Extract the (x, y) coordinate from the center of the cell holding the provided text.  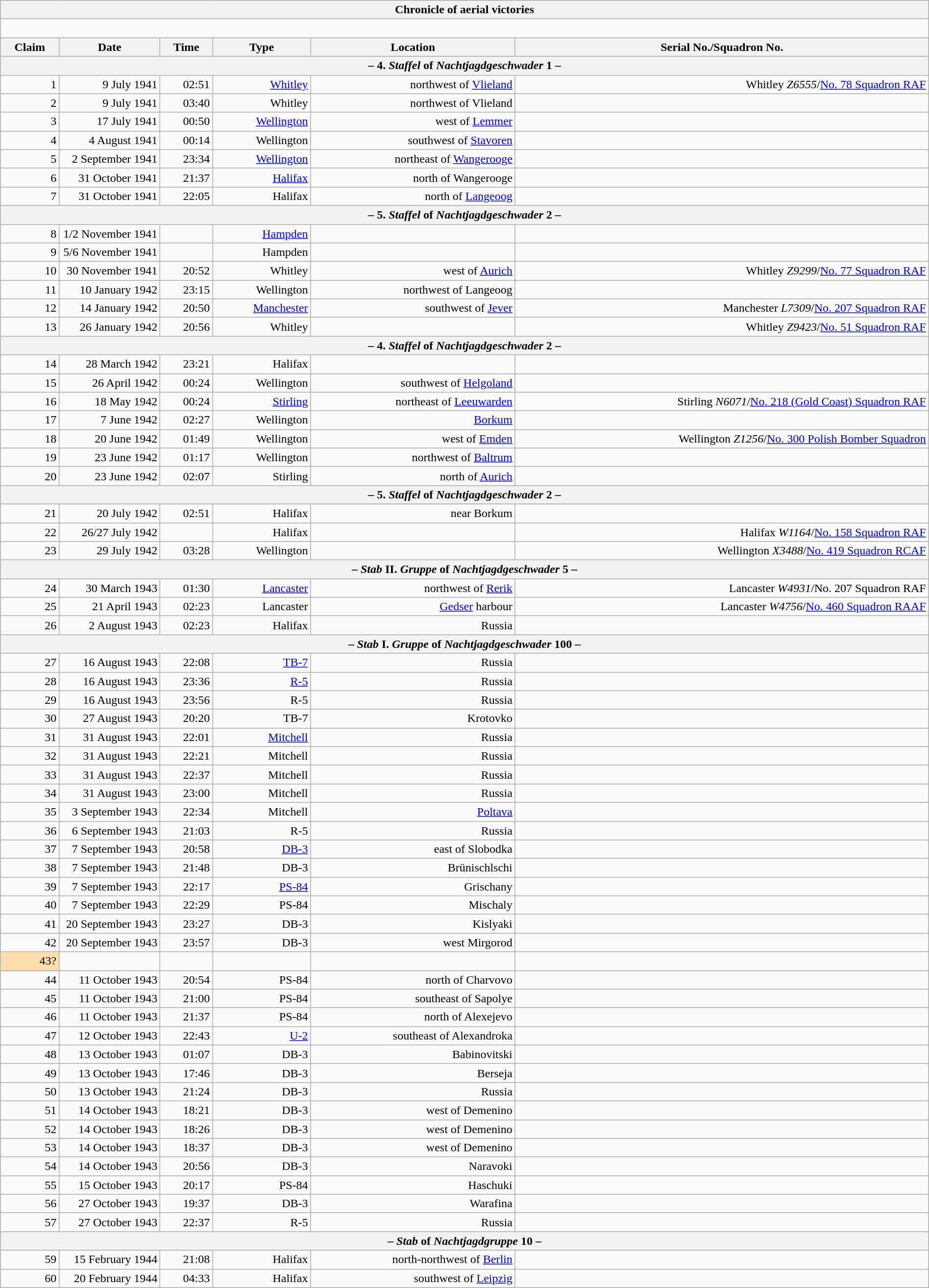
– 4. Staffel of Nachtjagdgeschwader 1 – (464, 66)
48 (30, 1054)
– Stab I. Gruppe of Nachtjagdgeschwader 100 – (464, 644)
19:37 (186, 1204)
22:21 (186, 756)
22:01 (186, 737)
Location (413, 47)
20:20 (186, 718)
northwest of Langeoog (413, 290)
Type (262, 47)
2 (30, 103)
22:34 (186, 812)
Claim (30, 47)
Whitley Z9423/No. 51 Squadron RAF (722, 327)
Gedser harbour (413, 607)
21 (30, 513)
56 (30, 1204)
4 August 1941 (110, 140)
14 (30, 364)
Mischaly (413, 905)
47 (30, 1036)
Naravoki (413, 1166)
37 (30, 849)
15 October 1943 (110, 1185)
39 (30, 887)
Stirling N6071/No. 218 (Gold Coast) Squadron RAF (722, 401)
22:29 (186, 905)
20:58 (186, 849)
22:43 (186, 1036)
north of Wangerooge (413, 177)
01:49 (186, 439)
40 (30, 905)
Warafina (413, 1204)
southwest of Helgoland (413, 383)
29 (30, 700)
Whitley Z6555/No. 78 Squadron RAF (722, 84)
7 June 1942 (110, 420)
20:54 (186, 980)
Manchester L7309/No. 207 Squadron RAF (722, 308)
00:50 (186, 122)
– 4. Staffel of Nachtjagdgeschwader 2 – (464, 346)
southeast of Sapolye (413, 998)
22 (30, 532)
33 (30, 774)
22:05 (186, 196)
20 July 1942 (110, 513)
near Borkum (413, 513)
23 (30, 551)
Wellington Z1256/No. 300 Polish Bomber Squadron (722, 439)
southwest of Stavoren (413, 140)
22:08 (186, 663)
west of Emden (413, 439)
27 August 1943 (110, 718)
9 (30, 252)
1/2 November 1941 (110, 234)
38 (30, 868)
Poltava (413, 812)
7 (30, 196)
25 (30, 607)
21:48 (186, 868)
– Stab of Nachtjagdgruppe 10 – (464, 1241)
03:40 (186, 103)
02:07 (186, 476)
Babinovitski (413, 1054)
21 April 1943 (110, 607)
18:26 (186, 1129)
west of Lemmer (413, 122)
26/27 July 1942 (110, 532)
51 (30, 1110)
04:33 (186, 1278)
east of Slobodka (413, 849)
southeast of Alexandroka (413, 1036)
Date (110, 47)
north-northwest of Berlin (413, 1260)
44 (30, 980)
12 October 1943 (110, 1036)
11 (30, 290)
Wellington X3488/No. 419 Squadron RCAF (722, 551)
southwest of Leipzig (413, 1278)
30 March 1943 (110, 588)
23:36 (186, 681)
18:37 (186, 1148)
20:50 (186, 308)
42 (30, 942)
23:34 (186, 159)
20 June 1942 (110, 439)
23:27 (186, 924)
Haschuki (413, 1185)
north of Alexejevo (413, 1017)
53 (30, 1148)
21:03 (186, 831)
Serial No./Squadron No. (722, 47)
Berseja (413, 1073)
45 (30, 998)
15 February 1944 (110, 1260)
21:00 (186, 998)
north of Aurich (413, 476)
43? (30, 961)
01:30 (186, 588)
17:46 (186, 1073)
Manchester (262, 308)
northwest of Rerik (413, 588)
3 (30, 122)
29 July 1942 (110, 551)
Kislyaki (413, 924)
14 January 1942 (110, 308)
2 August 1943 (110, 625)
36 (30, 831)
34 (30, 793)
Grischany (413, 887)
5/6 November 1941 (110, 252)
32 (30, 756)
17 July 1941 (110, 122)
23:21 (186, 364)
31 (30, 737)
– Stab II. Gruppe of Nachtjagdgeschwader 5 – (464, 570)
16 (30, 401)
20:17 (186, 1185)
55 (30, 1185)
03:28 (186, 551)
24 (30, 588)
west of Aurich (413, 271)
23:15 (186, 290)
Brünischlschi (413, 868)
22:17 (186, 887)
Chronicle of aerial victories (464, 10)
15 (30, 383)
54 (30, 1166)
52 (30, 1129)
13 (30, 327)
17 (30, 420)
12 (30, 308)
northwest of Baltrum (413, 457)
Krotovko (413, 718)
Whitley Z9299/No. 77 Squadron RAF (722, 271)
north of Langeoog (413, 196)
6 September 1943 (110, 831)
northeast of Leeuwarden (413, 401)
01:17 (186, 457)
41 (30, 924)
30 (30, 718)
28 (30, 681)
19 (30, 457)
60 (30, 1278)
18 (30, 439)
00:14 (186, 140)
59 (30, 1260)
49 (30, 1073)
4 (30, 140)
18 May 1942 (110, 401)
10 (30, 271)
18:21 (186, 1110)
26 April 1942 (110, 383)
U-2 (262, 1036)
20 February 1944 (110, 1278)
21:08 (186, 1260)
35 (30, 812)
20 (30, 476)
46 (30, 1017)
57 (30, 1222)
north of Charvovo (413, 980)
10 January 1942 (110, 290)
02:27 (186, 420)
Lancaster W4756/No. 460 Squadron RAAF (722, 607)
5 (30, 159)
26 January 1942 (110, 327)
27 (30, 663)
west Mirgorod (413, 942)
50 (30, 1091)
30 November 1941 (110, 271)
northeast of Wangerooge (413, 159)
6 (30, 177)
23:56 (186, 700)
1 (30, 84)
3 September 1943 (110, 812)
28 March 1942 (110, 364)
Halifax W1164/No. 158 Squadron RAF (722, 532)
8 (30, 234)
23:57 (186, 942)
Time (186, 47)
01:07 (186, 1054)
southwest of Jever (413, 308)
Borkum (413, 420)
20:52 (186, 271)
21:24 (186, 1091)
23:00 (186, 793)
2 September 1941 (110, 159)
Lancaster W4931/No. 207 Squadron RAF (722, 588)
26 (30, 625)
